Detect which cell encompasses the target text, then output its [X, Y] center coordinate. 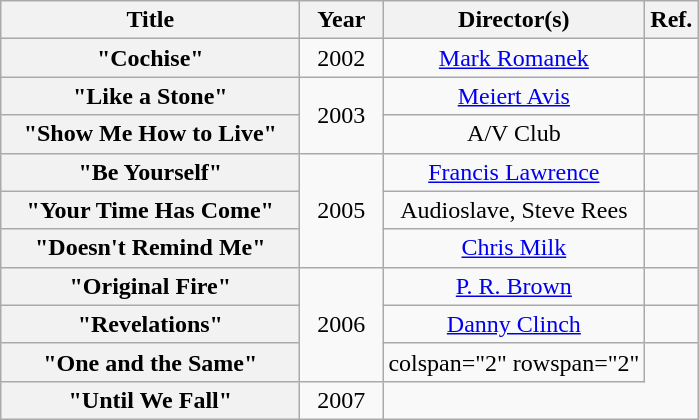
"Like a Stone" [150, 96]
Ref. [672, 20]
colspan="2" rowspan="2" [514, 362]
"Cochise" [150, 58]
"Show Me How to Live" [150, 134]
Danny Clinch [514, 324]
"Your Time Has Come" [150, 210]
"One and the Same" [150, 362]
"Until We Fall" [150, 400]
"Original Fire" [150, 286]
2003 [342, 115]
2005 [342, 210]
"Be Yourself" [150, 172]
2002 [342, 58]
Mark Romanek [514, 58]
2006 [342, 324]
2007 [342, 400]
Director(s) [514, 20]
P. R. Brown [514, 286]
"Doesn't Remind Me" [150, 248]
Audioslave, Steve Rees [514, 210]
Chris Milk [514, 248]
"Revelations" [150, 324]
Francis Lawrence [514, 172]
A/V Club [514, 134]
Year [342, 20]
Meiert Avis [514, 96]
Title [150, 20]
